From the cell containing the given text, extract its center point as [X, Y] coordinate. 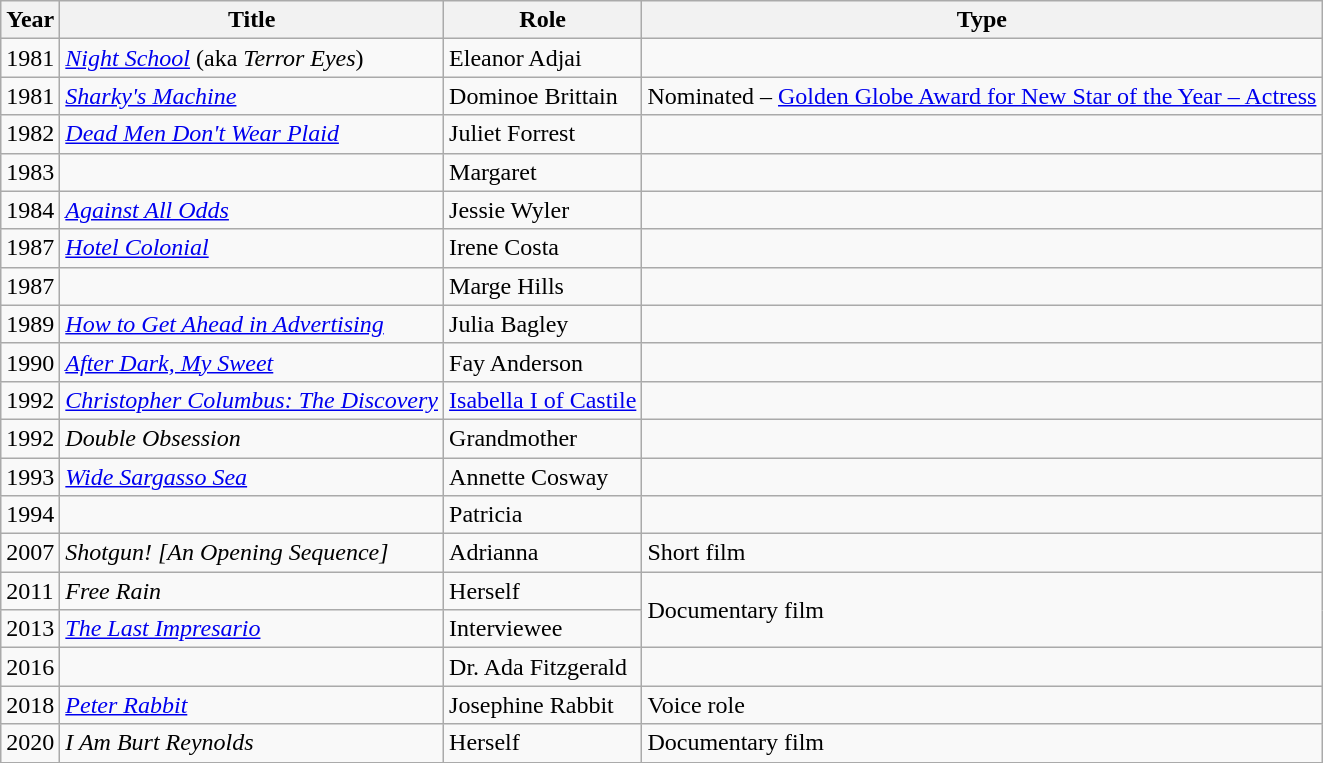
Nominated – Golden Globe Award for New Star of the Year – Actress [982, 96]
1984 [30, 210]
Voice role [982, 705]
Adrianna [543, 553]
1993 [30, 477]
1989 [30, 324]
2007 [30, 553]
How to Get Ahead in Advertising [252, 324]
Hotel Colonial [252, 248]
Year [30, 20]
Marge Hills [543, 286]
Type [982, 20]
2016 [30, 667]
Annette Cosway [543, 477]
Julia Bagley [543, 324]
Irene Costa [543, 248]
1982 [30, 134]
Free Rain [252, 591]
Sharky's Machine [252, 96]
Dr. Ada Fitzgerald [543, 667]
Dominoe Brittain [543, 96]
Short film [982, 553]
Night School (aka Terror Eyes) [252, 58]
1990 [30, 362]
Peter Rabbit [252, 705]
Patricia [543, 515]
I Am Burt Reynolds [252, 743]
2020 [30, 743]
Margaret [543, 172]
1983 [30, 172]
Juliet Forrest [543, 134]
The Last Impresario [252, 629]
Josephine Rabbit [543, 705]
2011 [30, 591]
2018 [30, 705]
Double Obsession [252, 438]
Against All Odds [252, 210]
Fay Anderson [543, 362]
Title [252, 20]
2013 [30, 629]
Interviewee [543, 629]
1994 [30, 515]
After Dark, My Sweet [252, 362]
Isabella I of Castile [543, 400]
Wide Sargasso Sea [252, 477]
Shotgun! [An Opening Sequence] [252, 553]
Jessie Wyler [543, 210]
Eleanor Adjai [543, 58]
Grandmother [543, 438]
Christopher Columbus: The Discovery [252, 400]
Dead Men Don't Wear Plaid [252, 134]
Role [543, 20]
